Scan for the cell matching the given text and deliver its (x, y) coordinate at center. 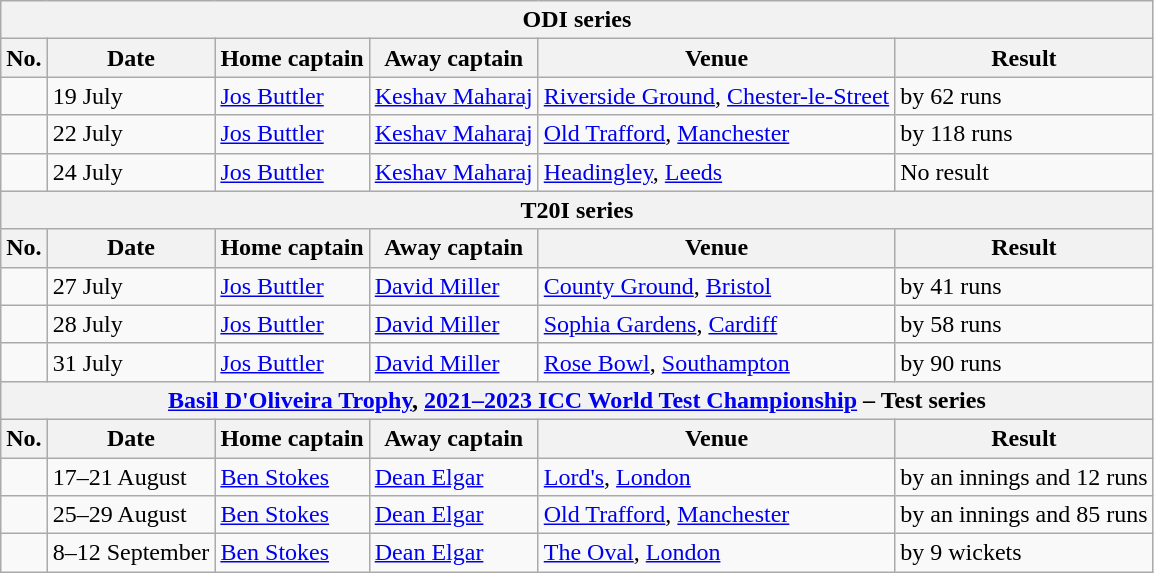
Sophia Gardens, Cardiff (716, 324)
No result (1024, 172)
27 July (131, 286)
22 July (131, 134)
25–29 August (131, 515)
8–12 September (131, 553)
31 July (131, 362)
by 9 wickets (1024, 553)
24 July (131, 172)
by an innings and 85 runs (1024, 515)
Headingley, Leeds (716, 172)
The Oval, London (716, 553)
28 July (131, 324)
Rose Bowl, Southampton (716, 362)
T20I series (577, 210)
County Ground, Bristol (716, 286)
by an innings and 12 runs (1024, 477)
Basil D'Oliveira Trophy, 2021–2023 ICC World Test Championship – Test series (577, 400)
17–21 August (131, 477)
by 118 runs (1024, 134)
by 58 runs (1024, 324)
Lord's, London (716, 477)
by 90 runs (1024, 362)
by 41 runs (1024, 286)
Riverside Ground, Chester-le-Street (716, 96)
19 July (131, 96)
ODI series (577, 20)
by 62 runs (1024, 96)
